Capture the cell that displays the provided text and extract its (x, y) central coordinate. 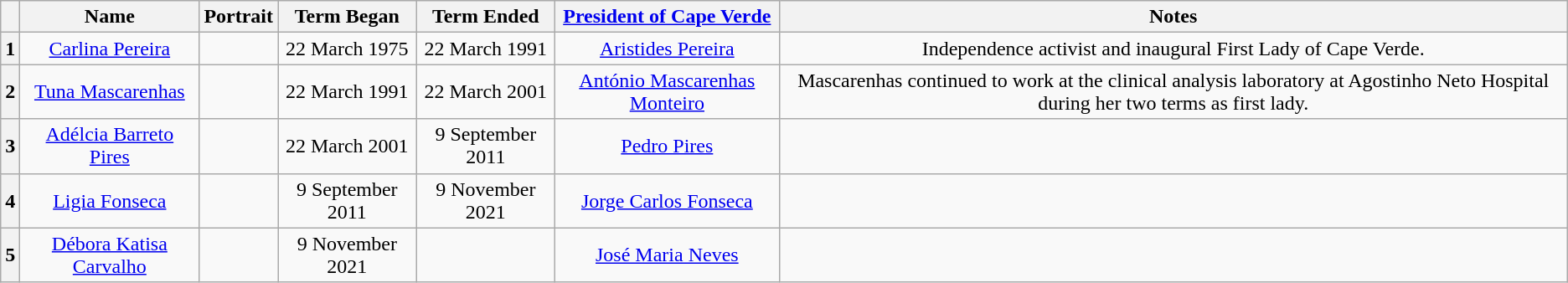
Term Ended (486, 17)
Aristides Pereira (668, 49)
Carlina Pereira (110, 49)
Pedro Pires (668, 146)
Ligia Fonseca (110, 201)
22 March 1975 (348, 49)
Mascarenhas continued to work at the clinical analysis laboratory at Agostinho Neto Hospital during her two terms as first lady. (1173, 92)
Adélcia Barreto Pires (110, 146)
1 (10, 49)
President of Cape Verde (668, 17)
Term Began (348, 17)
Jorge Carlos Fonseca (668, 201)
3 (10, 146)
António Mascarenhas Monteiro (668, 92)
2 (10, 92)
Tuna Mascarenhas (110, 92)
5 (10, 255)
Portrait (239, 17)
4 (10, 201)
Name (110, 17)
Débora Katisa Carvalho (110, 255)
Notes (1173, 17)
José Maria Neves (668, 255)
Independence activist and inaugural First Lady of Cape Verde. (1173, 49)
